Locate the cell with the specified text and output its (X, Y) center coordinate. 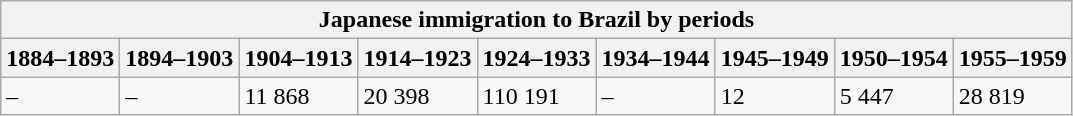
1945–1949 (774, 58)
1884–1893 (60, 58)
1904–1913 (298, 58)
20 398 (418, 96)
1950–1954 (894, 58)
1934–1944 (656, 58)
110 191 (536, 96)
5 447 (894, 96)
28 819 (1012, 96)
1924–1933 (536, 58)
1914–1923 (418, 58)
1955–1959 (1012, 58)
1894–1903 (180, 58)
Japanese immigration to Brazil by periods (537, 20)
12 (774, 96)
11 868 (298, 96)
